Provide the [X, Y] coordinate of the cell's center where the given text is located.  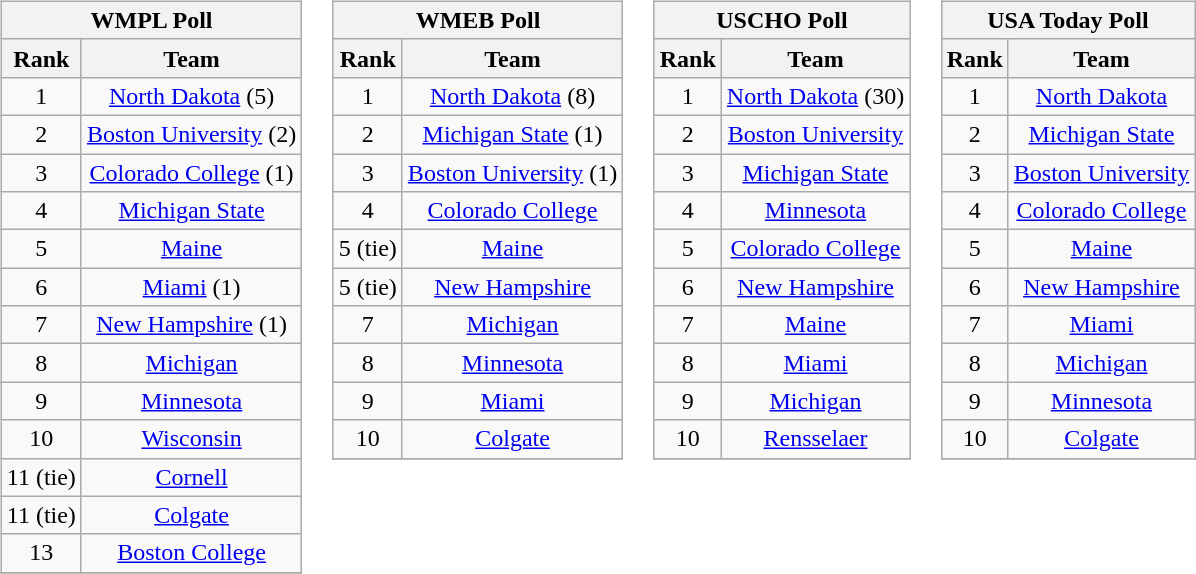
North Dakota (5) [191, 96]
Colorado College (1) [191, 173]
Rensselaer [815, 439]
Boston University (1) [512, 173]
New Hampshire (1) [191, 325]
Miami (1) [191, 287]
Michigan State (1) [512, 134]
Cornell [191, 477]
North Dakota (30) [815, 96]
WMPL Poll [152, 20]
North Dakota (8) [512, 96]
USCHO Poll [782, 20]
WMEB Poll [478, 20]
13 [41, 553]
Boston University (2) [191, 134]
USA Today Poll [1068, 20]
Wisconsin [191, 439]
Boston College [191, 553]
North Dakota [1101, 96]
